Return the [x, y] coordinate for the center point of the cell that contains the specified text.  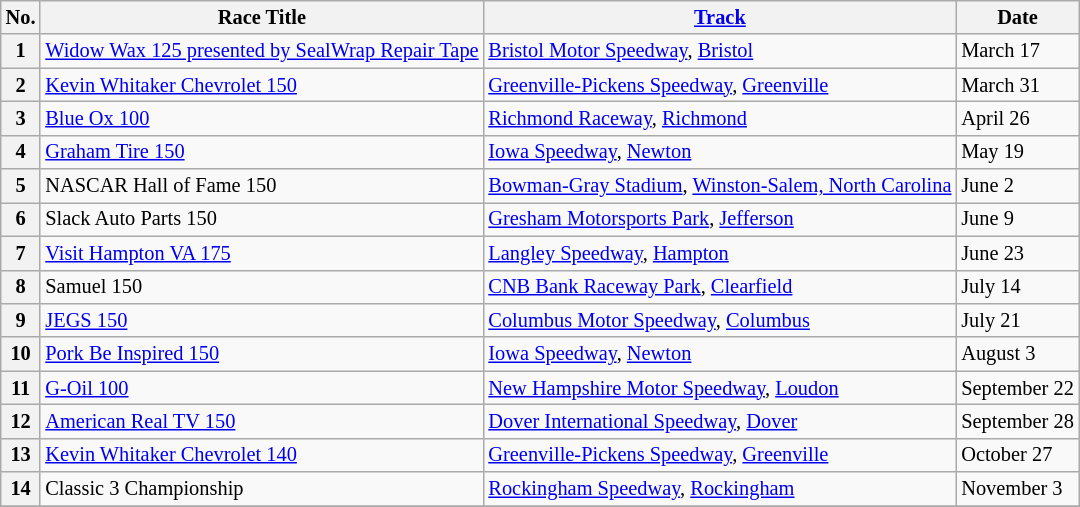
Kevin Whitaker Chevrolet 140 [262, 455]
June 23 [1017, 253]
13 [21, 455]
1 [21, 51]
March 17 [1017, 51]
8 [21, 287]
Rockingham Speedway, Rockingham [720, 489]
Blue Ox 100 [262, 118]
Visit Hampton VA 175 [262, 253]
5 [21, 186]
9 [21, 320]
American Real TV 150 [262, 421]
7 [21, 253]
Bristol Motor Speedway, Bristol [720, 51]
September 28 [1017, 421]
September 22 [1017, 388]
June 9 [1017, 219]
Richmond Raceway, Richmond [720, 118]
NASCAR Hall of Fame 150 [262, 186]
May 19 [1017, 152]
6 [21, 219]
Langley Speedway, Hampton [720, 253]
CNB Bank Raceway Park, Clearfield [720, 287]
No. [21, 17]
4 [21, 152]
Track [720, 17]
New Hampshire Motor Speedway, Loudon [720, 388]
Widow Wax 125 presented by SealWrap Repair Tape [262, 51]
Race Title [262, 17]
Slack Auto Parts 150 [262, 219]
G-Oil 100 [262, 388]
10 [21, 354]
12 [21, 421]
March 31 [1017, 85]
Classic 3 Championship [262, 489]
Graham Tire 150 [262, 152]
3 [21, 118]
Samuel 150 [262, 287]
August 3 [1017, 354]
Pork Be Inspired 150 [262, 354]
July 21 [1017, 320]
14 [21, 489]
2 [21, 85]
Kevin Whitaker Chevrolet 150 [262, 85]
April 26 [1017, 118]
November 3 [1017, 489]
Dover International Speedway, Dover [720, 421]
Date [1017, 17]
July 14 [1017, 287]
11 [21, 388]
Gresham Motorsports Park, Jefferson [720, 219]
JEGS 150 [262, 320]
Columbus Motor Speedway, Columbus [720, 320]
October 27 [1017, 455]
June 2 [1017, 186]
Bowman-Gray Stadium, Winston-Salem, North Carolina [720, 186]
